From the cell containing the given text, extract its center point as (x, y) coordinate. 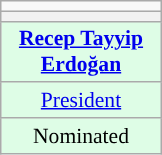
President (81, 101)
Recep Tayyip Erdoğan (81, 52)
Nominated (81, 136)
